For the text-containing cell, return its midpoint in [X, Y] coordinate format. 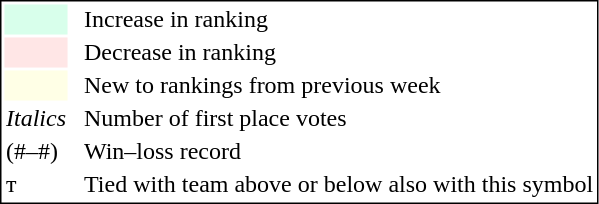
(#–#) [36, 151]
New to rankings from previous week [338, 85]
Increase in ranking [338, 19]
Win–loss record [338, 151]
Decrease in ranking [338, 53]
Italics [36, 119]
т [36, 185]
Tied with team above or below also with this symbol [338, 185]
Number of first place votes [338, 119]
